For the text-containing cell, return its midpoint in (X, Y) coordinate format. 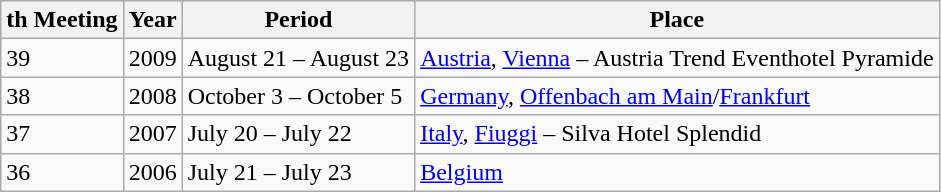
July 21 – July 23 (298, 172)
October 3 – October 5 (298, 96)
Year (152, 20)
36 (62, 172)
Austria, Vienna – Austria Trend Eventhotel Pyramide (677, 58)
2007 (152, 134)
2006 (152, 172)
39 (62, 58)
37 (62, 134)
Italy, Fiuggi – Silva Hotel Splendid (677, 134)
Place (677, 20)
Germany, Offenbach am Main/Frankfurt (677, 96)
August 21 – August 23 (298, 58)
Period (298, 20)
th Meeting (62, 20)
2009 (152, 58)
Belgium (677, 172)
38 (62, 96)
July 20 – July 22 (298, 134)
2008 (152, 96)
